Capture the cell that displays the provided text and extract its [X, Y] central coordinate. 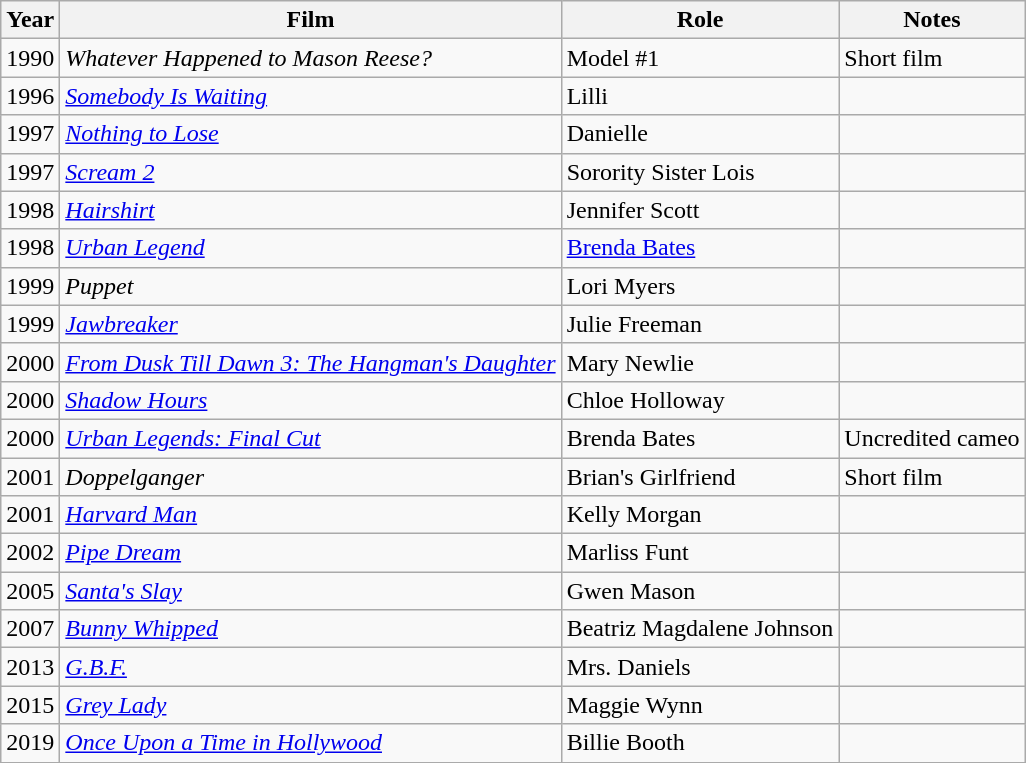
2019 [30, 743]
Mary Newlie [700, 362]
Shadow Hours [310, 400]
Danielle [700, 134]
Scream 2 [310, 172]
Notes [932, 20]
Kelly Morgan [700, 515]
Model #1 [700, 58]
Gwen Mason [700, 591]
Bunny Whipped [310, 629]
Nothing to Lose [310, 134]
1990 [30, 58]
Lori Myers [700, 286]
1996 [30, 96]
Maggie Wynn [700, 705]
2005 [30, 591]
Santa's Slay [310, 591]
2013 [30, 667]
Hairshirt [310, 210]
Jawbreaker [310, 324]
Billie Booth [700, 743]
Marliss Funt [700, 553]
Brian's Girlfriend [700, 477]
Sorority Sister Lois [700, 172]
Harvard Man [310, 515]
Whatever Happened to Mason Reese? [310, 58]
2015 [30, 705]
Jennifer Scott [700, 210]
Somebody Is Waiting [310, 96]
Once Upon a Time in Hollywood [310, 743]
Uncredited cameo [932, 438]
From Dusk Till Dawn 3: The Hangman's Daughter [310, 362]
Role [700, 20]
Mrs. Daniels [700, 667]
Year [30, 20]
Pipe Dream [310, 553]
Urban Legend [310, 248]
Film [310, 20]
Beatriz Magdalene Johnson [700, 629]
Puppet [310, 286]
2007 [30, 629]
Chloe Holloway [700, 400]
Lilli [700, 96]
Doppelganger [310, 477]
G.B.F. [310, 667]
Julie Freeman [700, 324]
Grey Lady [310, 705]
Urban Legends: Final Cut [310, 438]
2002 [30, 553]
